Detect which cell encompasses the target text, then output its (X, Y) center coordinate. 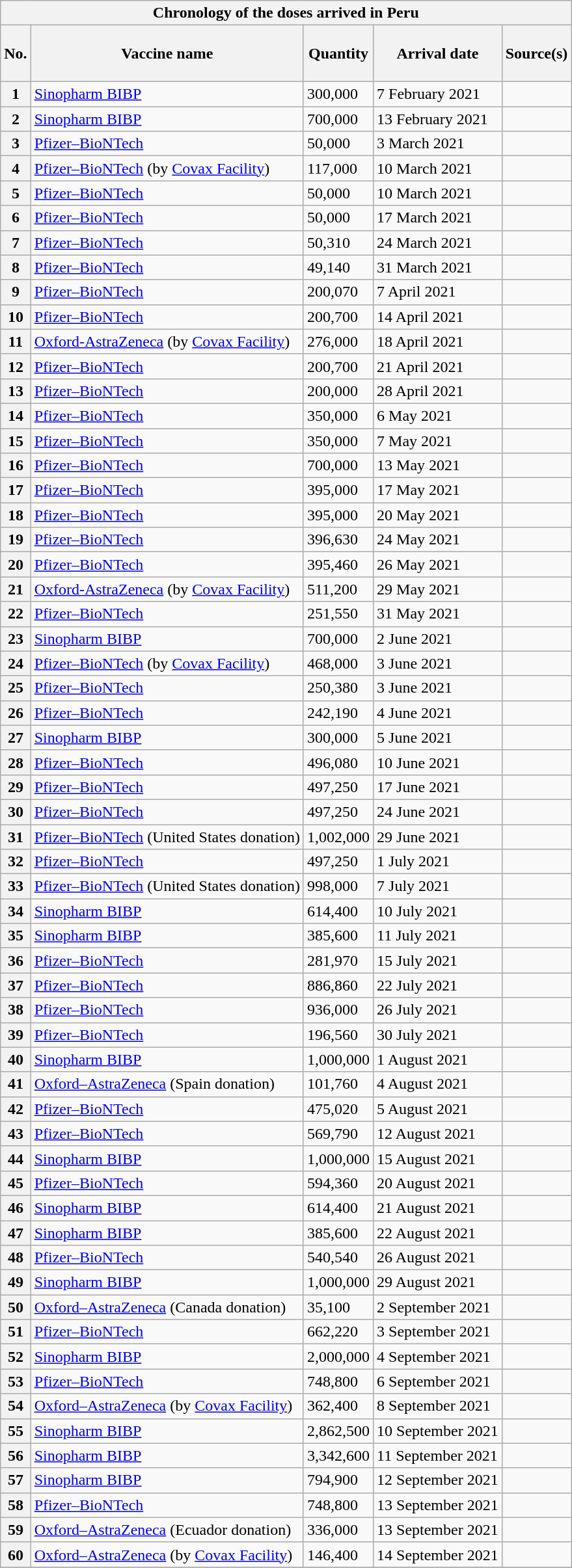
496,080 (338, 762)
10 (16, 317)
1 July 2021 (438, 862)
28 (16, 762)
7 May 2021 (438, 440)
23 (16, 639)
396,630 (338, 540)
20 May 2021 (438, 515)
29 August 2021 (438, 1282)
57 (16, 1480)
200,000 (338, 391)
6 May 2021 (438, 416)
29 June 2021 (438, 837)
18 April 2021 (438, 341)
51 (16, 1332)
No. (16, 53)
12 August 2021 (438, 1134)
7 (16, 243)
662,220 (338, 1332)
1 (16, 94)
936,000 (338, 1010)
10 September 2021 (438, 1431)
15 August 2021 (438, 1158)
32 (16, 862)
13 February 2021 (438, 119)
46 (16, 1208)
5 June 2021 (438, 737)
25 (16, 688)
24 May 2021 (438, 540)
22 July 2021 (438, 985)
41 (16, 1084)
17 (16, 490)
24 March 2021 (438, 243)
26 May 2021 (438, 565)
6 (16, 218)
Arrival date (438, 53)
38 (16, 1010)
242,190 (338, 713)
196,560 (338, 1035)
250,380 (338, 688)
16 (16, 466)
569,790 (338, 1134)
26 July 2021 (438, 1010)
14 September 2021 (438, 1554)
251,550 (338, 614)
794,900 (338, 1480)
42 (16, 1109)
48 (16, 1258)
2,000,000 (338, 1357)
34 (16, 911)
39 (16, 1035)
56 (16, 1455)
Chronology of the doses arrived in Peru (286, 13)
886,860 (338, 985)
5 August 2021 (438, 1109)
12 (16, 366)
30 July 2021 (438, 1035)
1 August 2021 (438, 1059)
21 (16, 589)
Quantity (338, 53)
2,862,500 (338, 1431)
Vaccine name (167, 53)
50 (16, 1307)
5 (16, 193)
45 (16, 1183)
4 June 2021 (438, 713)
29 May 2021 (438, 589)
281,970 (338, 961)
362,400 (338, 1406)
22 August 2021 (438, 1232)
146,400 (338, 1554)
7 February 2021 (438, 94)
3 (16, 144)
10 July 2021 (438, 911)
18 (16, 515)
58 (16, 1505)
2 June 2021 (438, 639)
3 September 2021 (438, 1332)
49 (16, 1282)
4 (16, 168)
35,100 (338, 1307)
28 April 2021 (438, 391)
117,000 (338, 168)
15 (16, 440)
31 (16, 837)
11 (16, 341)
20 (16, 565)
8 September 2021 (438, 1406)
Oxford–AstraZeneca (Spain donation) (167, 1084)
Oxford–AstraZeneca (Ecuador donation) (167, 1530)
10 June 2021 (438, 762)
4 September 2021 (438, 1357)
15 July 2021 (438, 961)
29 (16, 787)
19 (16, 540)
49,140 (338, 267)
511,200 (338, 589)
26 (16, 713)
53 (16, 1381)
101,760 (338, 1084)
12 September 2021 (438, 1480)
9 (16, 292)
33 (16, 886)
Oxford–AstraZeneca (Canada donation) (167, 1307)
4 August 2021 (438, 1084)
7 April 2021 (438, 292)
47 (16, 1232)
8 (16, 267)
6 September 2021 (438, 1381)
998,000 (338, 886)
7 July 2021 (438, 886)
594,360 (338, 1183)
21 April 2021 (438, 366)
60 (16, 1554)
468,000 (338, 663)
13 (16, 391)
200,070 (338, 292)
276,000 (338, 341)
2 September 2021 (438, 1307)
Source(s) (536, 53)
1,002,000 (338, 837)
395,460 (338, 565)
50,310 (338, 243)
3,342,600 (338, 1455)
20 August 2021 (438, 1183)
11 September 2021 (438, 1455)
540,540 (338, 1258)
14 (16, 416)
36 (16, 961)
24 June 2021 (438, 812)
31 March 2021 (438, 267)
2 (16, 119)
55 (16, 1431)
17 March 2021 (438, 218)
21 August 2021 (438, 1208)
14 April 2021 (438, 317)
31 May 2021 (438, 614)
475,020 (338, 1109)
40 (16, 1059)
54 (16, 1406)
11 July 2021 (438, 936)
22 (16, 614)
27 (16, 737)
37 (16, 985)
26 August 2021 (438, 1258)
59 (16, 1530)
30 (16, 812)
52 (16, 1357)
17 May 2021 (438, 490)
24 (16, 663)
13 May 2021 (438, 466)
43 (16, 1134)
17 June 2021 (438, 787)
3 March 2021 (438, 144)
336,000 (338, 1530)
44 (16, 1158)
35 (16, 936)
